Identify which cell holds the provided text, then report its (X, Y) central coordinate. 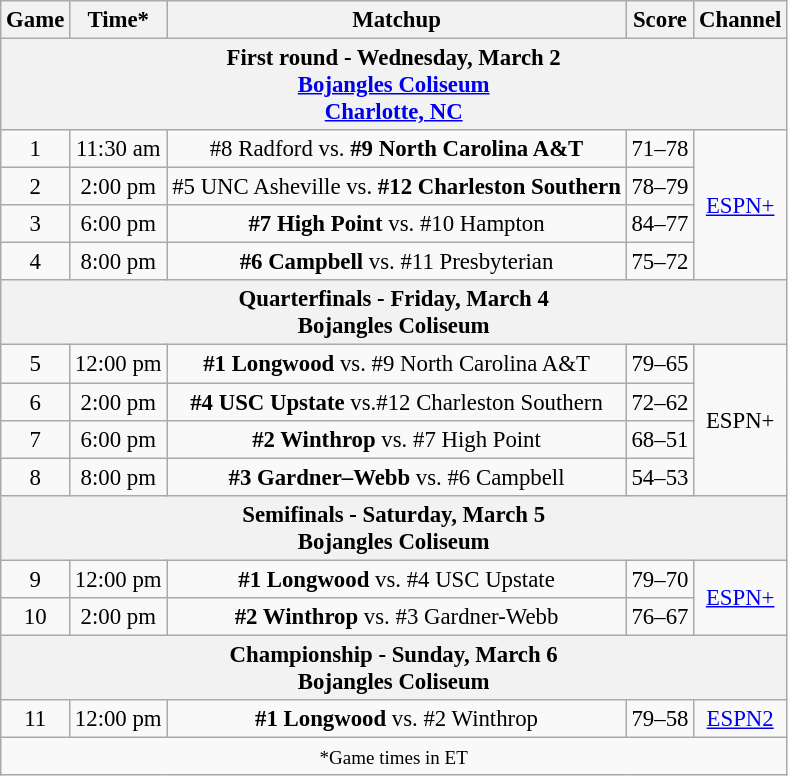
54–53 (660, 477)
Score (660, 20)
8 (36, 477)
*Game times in ET (394, 756)
3 (36, 224)
#7 High Point vs. #10 Hampton (396, 224)
1 (36, 149)
First round - Wednesday, March 2Bojangles ColiseumCharlotte, NC (394, 85)
10 (36, 617)
#1 Longwood vs. #2 Winthrop (396, 719)
79–65 (660, 364)
5 (36, 364)
#1 Longwood vs. #4 USC Upstate (396, 579)
ESPN2 (740, 719)
2 (36, 187)
#8 Radford vs. #9 North Carolina A&T (396, 149)
#2 Winthrop vs. #3 Gardner-Webb (396, 617)
11 (36, 719)
Channel (740, 20)
#5 UNC Asheville vs. #12 Charleston Southern (396, 187)
Matchup (396, 20)
76–67 (660, 617)
78–79 (660, 187)
7 (36, 439)
79–70 (660, 579)
#6 Campbell vs. #11 Presbyterian (396, 262)
Championship - Sunday, March 6Bojangles Coliseum (394, 668)
11:30 am (118, 149)
79–58 (660, 719)
Game (36, 20)
84–77 (660, 224)
#2 Winthrop vs. #7 High Point (396, 439)
Time* (118, 20)
Quarterfinals - Friday, March 4Bojangles Coliseum (394, 312)
4 (36, 262)
9 (36, 579)
72–62 (660, 402)
75–72 (660, 262)
6 (36, 402)
68–51 (660, 439)
#1 Longwood vs. #9 North Carolina A&T (396, 364)
#3 Gardner–Webb vs. #6 Campbell (396, 477)
71–78 (660, 149)
#4 USC Upstate vs.#12 Charleston Southern (396, 402)
Semifinals - Saturday, March 5Bojangles Coliseum (394, 528)
